Pinpoint the cell where the given text exists, returning its (X, Y) midpoint coordinate. 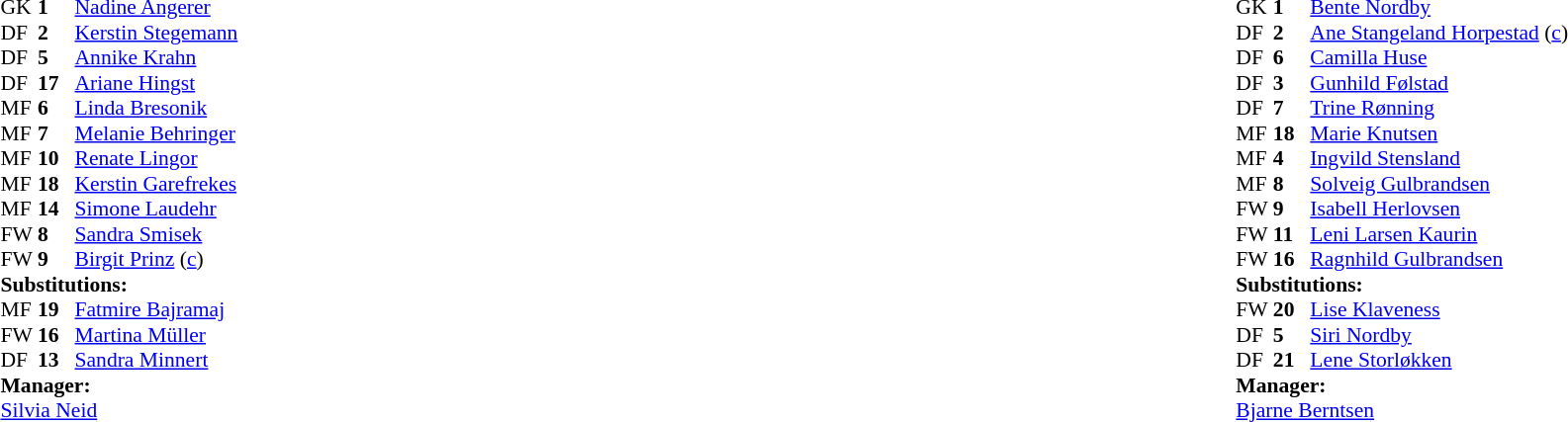
Ragnhild Gulbrandsen (1438, 260)
Isabell Herlovsen (1438, 209)
Gunhild Følstad (1438, 83)
Kerstin Stegemann (156, 33)
Lene Storløkken (1438, 361)
17 (56, 83)
Lise Klaveness (1438, 309)
4 (1292, 159)
Ariane Hingst (156, 83)
20 (1292, 309)
Ingvild Stensland (1438, 159)
Leni Larsen Kaurin (1438, 234)
Trine Rønning (1438, 108)
19 (56, 309)
21 (1292, 361)
Renate Lingor (156, 159)
13 (56, 361)
Martina Müller (156, 335)
Melanie Behringer (156, 133)
Marie Knutsen (1438, 133)
Siri Nordby (1438, 335)
10 (56, 159)
Sandra Minnert (156, 361)
Camilla Huse (1438, 58)
Solveig Gulbrandsen (1438, 184)
Sandra Smisek (156, 234)
Simone Laudehr (156, 209)
Kerstin Garefrekes (156, 184)
Annike Krahn (156, 58)
Linda Bresonik (156, 108)
14 (56, 209)
Fatmire Bajramaj (156, 309)
Birgit Prinz (c) (156, 260)
Ane Stangeland Horpestad (c) (1438, 33)
3 (1292, 83)
11 (1292, 234)
